Identify which cell holds the provided text, then report its [X, Y] central coordinate. 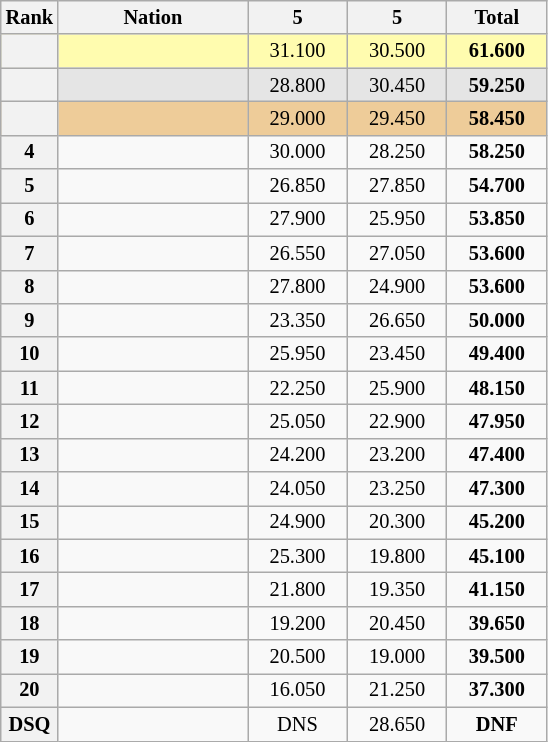
14 [30, 489]
47.400 [497, 455]
30.450 [397, 85]
21.800 [298, 589]
39.650 [497, 623]
DSQ [30, 724]
Total [497, 17]
45.100 [497, 556]
30.500 [397, 51]
16 [30, 556]
16.050 [298, 690]
45.200 [497, 522]
DNS [298, 724]
19.350 [397, 589]
23.350 [298, 320]
23.200 [397, 455]
19.000 [397, 657]
27.850 [397, 186]
17 [30, 589]
26.650 [397, 320]
19 [30, 657]
58.450 [497, 118]
8 [30, 287]
4 [30, 152]
20.300 [397, 522]
28.250 [397, 152]
24.200 [298, 455]
54.700 [497, 186]
20.450 [397, 623]
53.850 [497, 219]
19.800 [397, 556]
47.300 [497, 489]
26.550 [298, 253]
Nation [153, 17]
49.400 [497, 354]
22.250 [298, 388]
27.900 [298, 219]
20 [30, 690]
10 [30, 354]
7 [30, 253]
25.300 [298, 556]
31.100 [298, 51]
26.850 [298, 186]
29.450 [397, 118]
30.000 [298, 152]
23.250 [397, 489]
28.650 [397, 724]
23.450 [397, 354]
27.050 [397, 253]
15 [30, 522]
59.250 [497, 85]
9 [30, 320]
61.600 [497, 51]
28.800 [298, 85]
58.250 [497, 152]
20.500 [298, 657]
37.300 [497, 690]
25.900 [397, 388]
Rank [30, 17]
48.150 [497, 388]
12 [30, 421]
25.050 [298, 421]
13 [30, 455]
22.900 [397, 421]
19.200 [298, 623]
18 [30, 623]
24.050 [298, 489]
29.000 [298, 118]
DNF [497, 724]
21.250 [397, 690]
27.800 [298, 287]
47.950 [497, 421]
50.000 [497, 320]
39.500 [497, 657]
41.150 [497, 589]
11 [30, 388]
6 [30, 219]
